Find where the given text appears and provide that cell's center as [X, Y] coordinate. 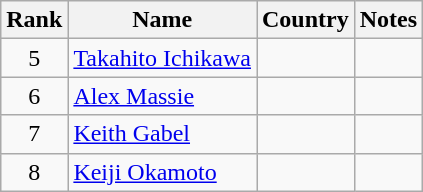
Notes [388, 20]
5 [34, 58]
Country [305, 20]
6 [34, 96]
7 [34, 134]
Name [162, 20]
Alex Massie [162, 96]
Keith Gabel [162, 134]
Rank [34, 20]
Takahito Ichikawa [162, 58]
Keiji Okamoto [162, 172]
8 [34, 172]
